From the cell containing the given text, extract its center point as [X, Y] coordinate. 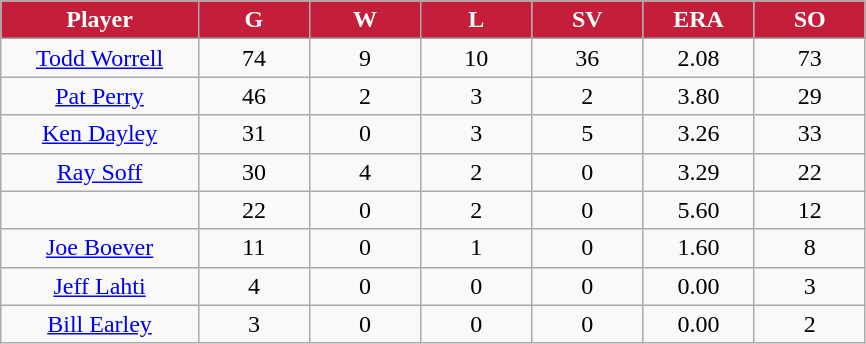
Todd Worrell [100, 58]
29 [810, 96]
Player [100, 20]
46 [254, 96]
36 [588, 58]
10 [476, 58]
5.60 [698, 210]
Jeff Lahti [100, 286]
Bill Earley [100, 324]
SO [810, 20]
3.29 [698, 172]
3.80 [698, 96]
Ray Soff [100, 172]
73 [810, 58]
3.26 [698, 134]
W [364, 20]
L [476, 20]
9 [364, 58]
11 [254, 248]
2.08 [698, 58]
SV [588, 20]
1.60 [698, 248]
Pat Perry [100, 96]
ERA [698, 20]
33 [810, 134]
G [254, 20]
Joe Boever [100, 248]
Ken Dayley [100, 134]
74 [254, 58]
8 [810, 248]
1 [476, 248]
12 [810, 210]
31 [254, 134]
5 [588, 134]
30 [254, 172]
